Return the [X, Y] coordinate for the center point of the cell that contains the specified text.  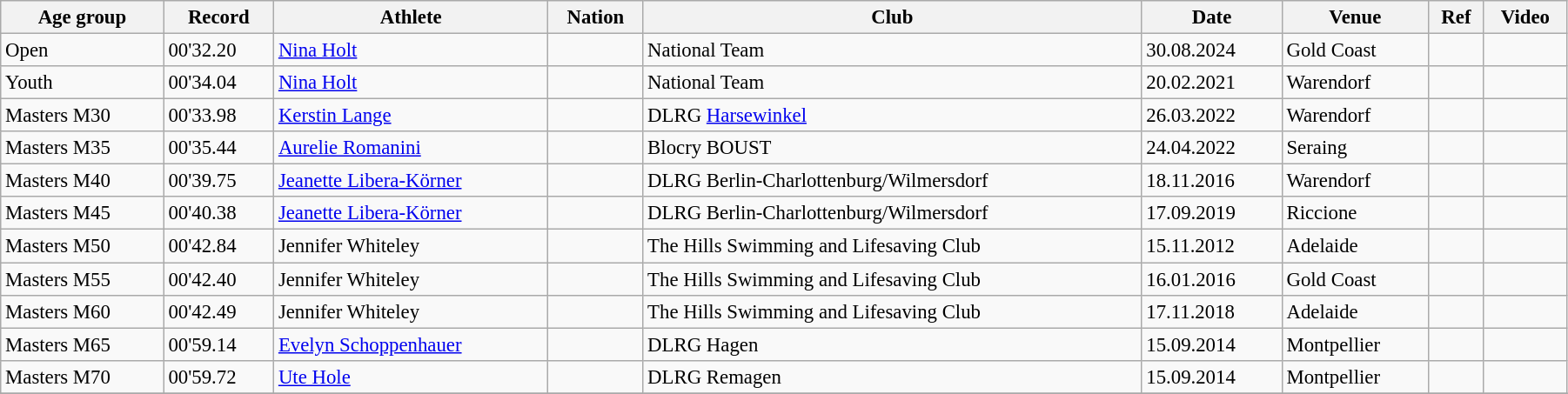
Open [82, 50]
Seraing [1355, 148]
00'32.20 [218, 50]
Masters M30 [82, 116]
17.09.2019 [1211, 213]
00'59.72 [218, 377]
Masters M50 [82, 246]
Youth [82, 83]
Blocry BOUST [893, 148]
Masters M70 [82, 377]
Aurelie Romanini [411, 148]
00'42.40 [218, 279]
16.01.2016 [1211, 279]
17.11.2018 [1211, 311]
18.11.2016 [1211, 181]
Masters M65 [82, 344]
00'33.98 [218, 116]
26.03.2022 [1211, 116]
Ute Hole [411, 377]
00'42.84 [218, 246]
24.04.2022 [1211, 148]
00'35.44 [218, 148]
Masters M45 [82, 213]
Kerstin Lange [411, 116]
Record [218, 17]
Masters M40 [82, 181]
DLRG Hagen [893, 344]
DLRG Harsewinkel [893, 116]
30.08.2024 [1211, 50]
DLRG Remagen [893, 377]
Masters M55 [82, 279]
00'40.38 [218, 213]
Date [1211, 17]
00'39.75 [218, 181]
Venue [1355, 17]
20.02.2021 [1211, 83]
Club [893, 17]
Masters M60 [82, 311]
Athlete [411, 17]
Video [1524, 17]
Age group [82, 17]
Masters M35 [82, 148]
Evelyn Schoppenhauer [411, 344]
00'42.49 [218, 311]
00'59.14 [218, 344]
Nation [595, 17]
00'34.04 [218, 83]
Ref [1457, 17]
Riccione [1355, 213]
15.11.2012 [1211, 246]
